Search for the cell housing the specified text and yield its [x, y] center coordinate. 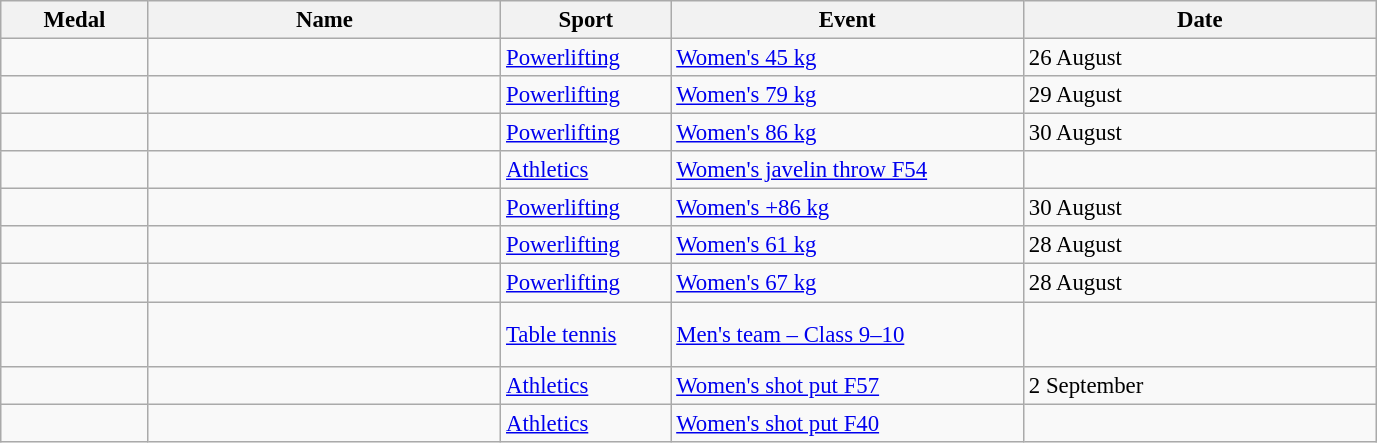
Women's 61 kg [848, 245]
Women's 86 kg [848, 133]
Women's shot put F40 [848, 423]
Medal [74, 20]
2 September [1200, 385]
Event [848, 20]
Women's 79 kg [848, 95]
Women's shot put F57 [848, 385]
Men's team – Class 9–10 [848, 334]
Women's javelin throw F54 [848, 170]
Women's +86 kg [848, 208]
26 August [1200, 58]
29 August [1200, 95]
Women's 45 kg [848, 58]
Name [324, 20]
Date [1200, 20]
Women's 67 kg [848, 283]
Table tennis [586, 334]
Sport [586, 20]
